Determine the [X, Y] coordinate at the center of the cell enclosing the given text.  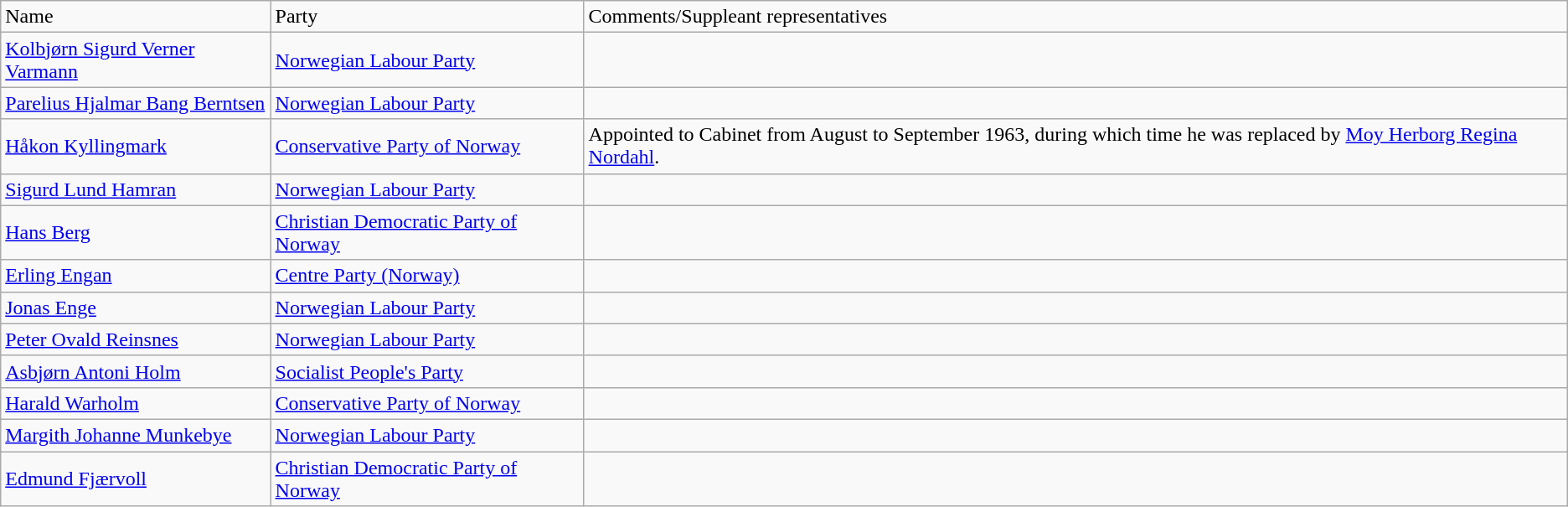
Margith Johanne Munkebye [136, 435]
Hans Berg [136, 233]
Asbjørn Antoni Holm [136, 371]
Harald Warholm [136, 403]
Jonas Enge [136, 308]
Håkon Kyllingmark [136, 146]
Kolbjørn Sigurd Verner Varmann [136, 60]
Centre Party (Norway) [427, 276]
Party [427, 17]
Edmund Fjærvoll [136, 478]
Parelius Hjalmar Bang Berntsen [136, 103]
Socialist People's Party [427, 371]
Name [136, 17]
Appointed to Cabinet from August to September 1963, during which time he was replaced by Moy Herborg Regina Nordahl. [1075, 146]
Comments/Suppleant representatives [1075, 17]
Erling Engan [136, 276]
Sigurd Lund Hamran [136, 189]
Peter Ovald Reinsnes [136, 339]
